Extract the (x, y) coordinate from the center of the cell holding the provided text.  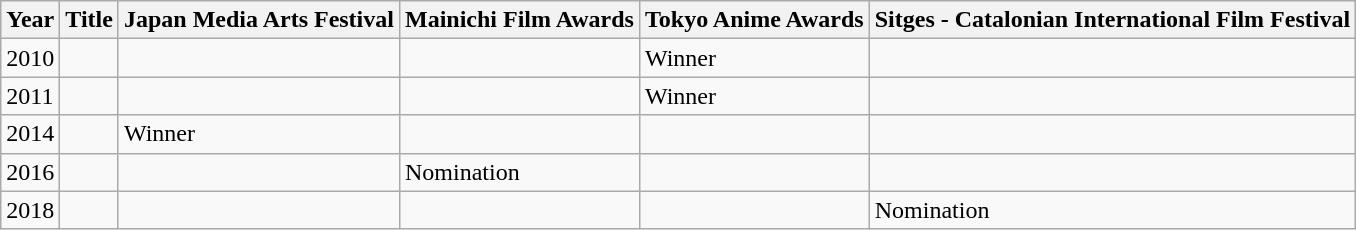
Title (90, 20)
2016 (30, 172)
Mainichi Film Awards (519, 20)
2010 (30, 58)
Japan Media Arts Festival (258, 20)
Sitges - Catalonian International Film Festival (1112, 20)
Year (30, 20)
2018 (30, 210)
2011 (30, 96)
Tokyo Anime Awards (754, 20)
2014 (30, 134)
